Output the (x, y) coordinate of the center of the cell containing the given text.  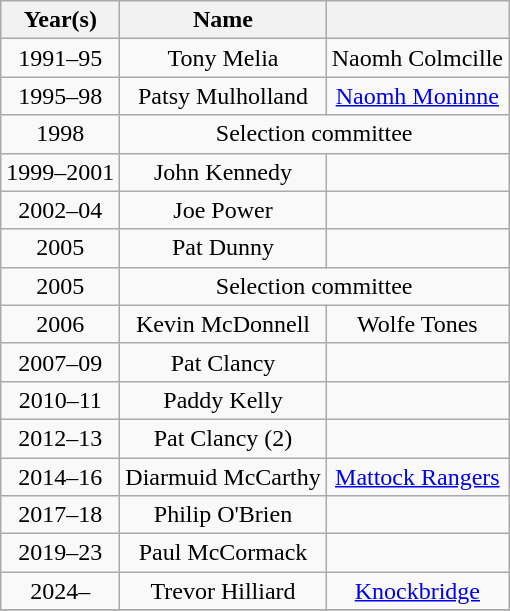
1999–2001 (60, 172)
Naomh Moninne (417, 96)
Patsy Mulholland (223, 96)
1995–98 (60, 96)
1991–95 (60, 58)
1998 (60, 134)
2019–23 (60, 553)
2006 (60, 324)
Mattock Rangers (417, 477)
John Kennedy (223, 172)
Year(s) (60, 20)
Tony Melia (223, 58)
2017–18 (60, 515)
2007–09 (60, 362)
Kevin McDonnell (223, 324)
Paddy Kelly (223, 400)
Philip O'Brien (223, 515)
Name (223, 20)
Paul McCormack (223, 553)
Wolfe Tones (417, 324)
Trevor Hilliard (223, 591)
2002–04 (60, 210)
Joe Power (223, 210)
2024– (60, 591)
Diarmuid McCarthy (223, 477)
Pat Clancy (2) (223, 438)
2014–16 (60, 477)
Naomh Colmcille (417, 58)
Knockbridge (417, 591)
2010–11 (60, 400)
2012–13 (60, 438)
Pat Dunny (223, 248)
Pat Clancy (223, 362)
